Return the (x, y) coordinate for the center point of the cell that contains the specified text.  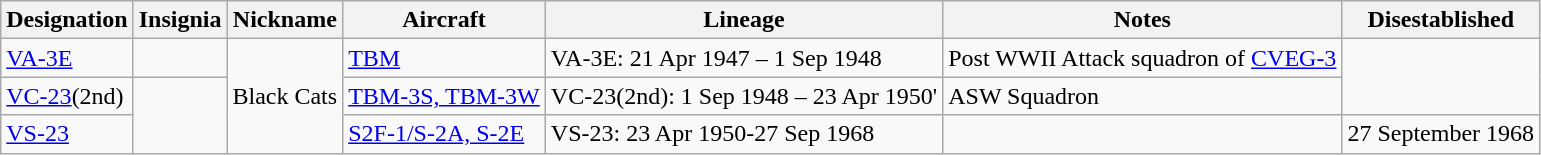
Black Cats (285, 96)
Nickname (285, 20)
VC-23(2nd) (67, 96)
Aircraft (444, 20)
Post WWII Attack squadron of CVEG-3 (1142, 58)
VC-23(2nd): 1 Sep 1948 – 23 Apr 1950' (744, 96)
Disestablished (1441, 20)
TBM (444, 58)
TBM-3S, TBM-3W (444, 96)
Lineage (744, 20)
VA-3E (67, 58)
Designation (67, 20)
Insignia (180, 20)
VS-23: 23 Apr 1950-27 Sep 1968 (744, 134)
ASW Squadron (1142, 96)
Notes (1142, 20)
VA-3E: 21 Apr 1947 – 1 Sep 1948 (744, 58)
VS-23 (67, 134)
27 September 1968 (1441, 134)
S2F-1/S-2A, S-2E (444, 134)
